Detect which cell encompasses the target text, then output its (X, Y) center coordinate. 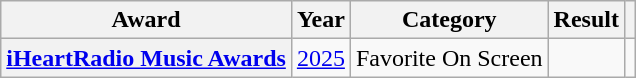
Favorite On Screen (449, 58)
Award (146, 20)
Year (320, 20)
Category (449, 20)
iHeartRadio Music Awards (146, 58)
Result (586, 20)
2025 (320, 58)
